Return the (X, Y) coordinate for the center point of the cell that contains the specified text.  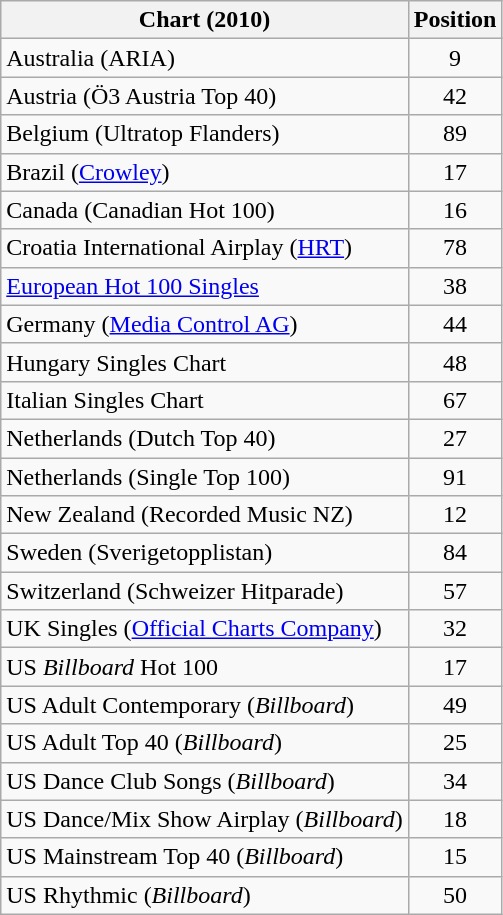
27 (455, 438)
US Dance Club Songs (Billboard) (204, 781)
US Adult Top 40 (Billboard) (204, 743)
48 (455, 362)
57 (455, 591)
91 (455, 477)
Italian Singles Chart (204, 400)
Australia (ARIA) (204, 58)
Croatia International Airplay (HRT) (204, 248)
Austria (Ö3 Austria Top 40) (204, 96)
32 (455, 629)
12 (455, 515)
US Mainstream Top 40 (Billboard) (204, 857)
Canada (Canadian Hot 100) (204, 210)
Position (455, 20)
US Billboard Hot 100 (204, 667)
49 (455, 705)
UK Singles (Official Charts Company) (204, 629)
US Dance/Mix Show Airplay (Billboard) (204, 819)
US Rhythmic (Billboard) (204, 895)
New Zealand (Recorded Music NZ) (204, 515)
Belgium (Ultratop Flanders) (204, 134)
38 (455, 286)
Sweden (Sverigetopplistan) (204, 553)
18 (455, 819)
Switzerland (Schweizer Hitparade) (204, 591)
44 (455, 324)
15 (455, 857)
25 (455, 743)
Germany (Media Control AG) (204, 324)
US Adult Contemporary (Billboard) (204, 705)
84 (455, 553)
Netherlands (Dutch Top 40) (204, 438)
Hungary Singles Chart (204, 362)
42 (455, 96)
89 (455, 134)
Brazil (Crowley) (204, 172)
9 (455, 58)
67 (455, 400)
16 (455, 210)
50 (455, 895)
European Hot 100 Singles (204, 286)
Netherlands (Single Top 100) (204, 477)
78 (455, 248)
Chart (2010) (204, 20)
34 (455, 781)
